Detect which cell encompasses the target text, then output its (x, y) center coordinate. 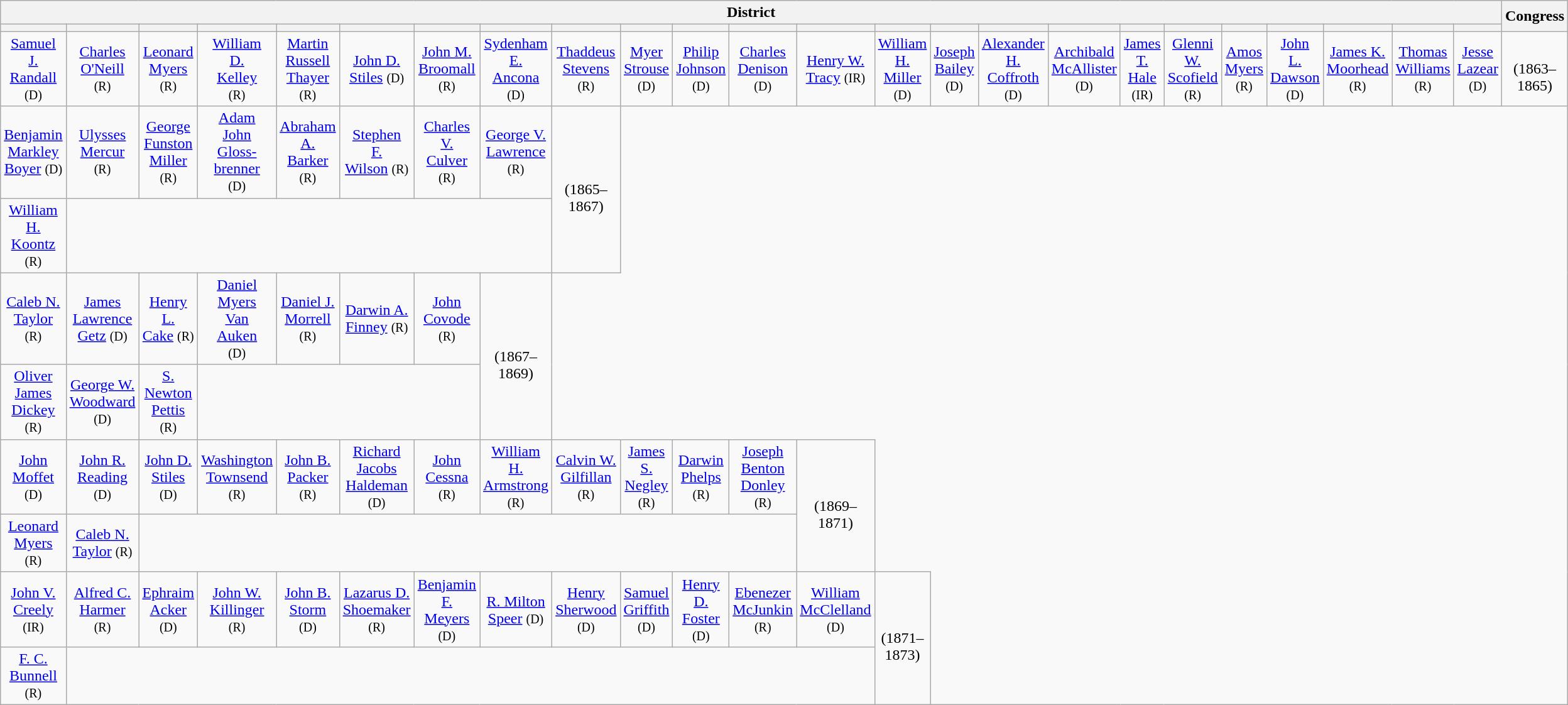
MartinRussellThayer (R) (308, 69)
BenjaminMarkleyBoyer (D) (33, 152)
ThomasWilliams(R) (1423, 69)
S. NewtonPettis (R) (168, 402)
SydenhamE.Ancona(D) (516, 69)
Benjamin F.Meyers (D) (447, 609)
WilliamH.Koontz (R) (33, 235)
JesseLazear (D) (1478, 69)
James S.Negley(R) (646, 476)
SamuelJ.Randall(D) (33, 69)
JamesLawrenceGetz (D) (102, 319)
DarwinPhelps(R) (701, 476)
EphraimAcker (D) (168, 609)
AlexanderH.Coffroth (D) (1013, 69)
EbenezerMcJunkin(R) (763, 609)
(1871–1873) (902, 638)
(1867–1869) (516, 356)
AdamJohnGloss-brenner(D) (237, 152)
RichardJacobsHaldeman(D) (377, 476)
SamuelGriffith (D) (646, 609)
GlenniW.Scofield(R) (1192, 69)
Congress (1534, 16)
GeorgeFunstonMiller(R) (168, 152)
Darwin A.Finney (R) (377, 319)
JohnL.Dawson(D) (1295, 69)
JohnCovode(R) (447, 319)
WilliamMcClelland(D) (836, 609)
MyerStrouse(D) (646, 69)
JosephBentonDonley (R) (763, 476)
James T.Hale (IR) (1142, 69)
John B.Storm (D) (308, 609)
ThaddeusStevens(R) (586, 69)
AmosMyers (R) (1244, 69)
Henry D.Foster (D) (701, 609)
John V.Creely(IR) (33, 609)
DanielMyersVanAuken(D) (237, 319)
Henry W.Tracy (IR) (836, 69)
WilliamD.Kelley(R) (237, 69)
OliverJamesDickey(R) (33, 402)
(1865–1867) (586, 190)
(1863–1865) (1534, 69)
George V.Lawrence(R) (516, 152)
JohnCessna (R) (447, 476)
F. C.Bunnell (R) (33, 675)
John R.Reading (D) (102, 476)
Lazarus D.Shoemaker(R) (377, 609)
JohnMoffet (D) (33, 476)
StephenF.Wilson (R) (377, 152)
JosephBailey (D) (954, 69)
John W.Killinger(R) (237, 609)
Alfred C.Harmer (R) (102, 609)
R. MiltonSpeer (D) (516, 609)
Abraham A.Barker (R) (308, 152)
WashingtonTownsend(R) (237, 476)
District (751, 13)
PhilipJohnson(D) (701, 69)
Charles V.Culver (R) (447, 152)
UlyssesMercur(R) (102, 152)
Daniel J.Morrell (R) (308, 319)
HenrySherwood(D) (586, 609)
ArchibaldMcAllister (D) (1084, 69)
(1869–1871) (836, 505)
George W.Woodward(D) (102, 402)
CharlesO'Neill(R) (102, 69)
Henry L.Cake (R) (168, 319)
John B.Packer(R) (308, 476)
CharlesDenison(D) (763, 69)
James K.Moorhead(R) (1358, 69)
John M.Broomall(R) (447, 69)
Calvin W.Gilfillan (R) (586, 476)
William H.Miller (D) (902, 69)
William H.Armstrong(R) (516, 476)
